Determine the (X, Y) coordinate at the center of the cell enclosing the given text.  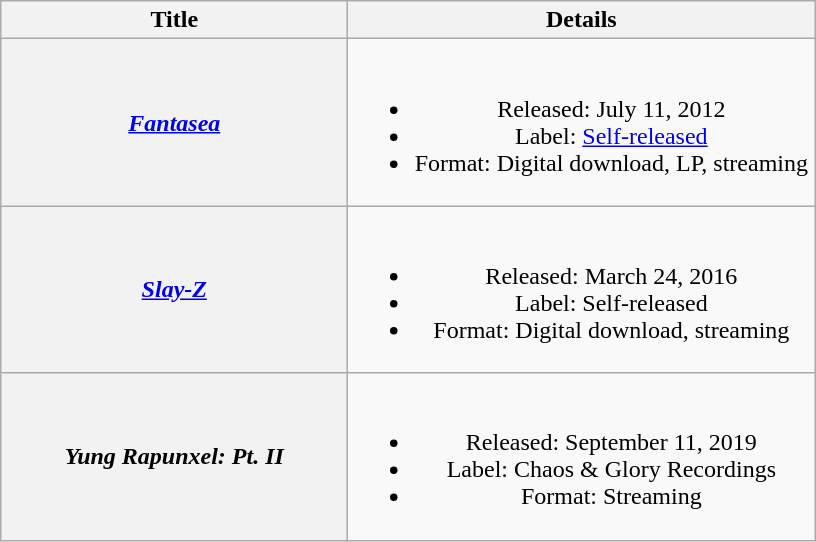
Details (582, 20)
Released: July 11, 2012Label: Self-releasedFormat: Digital download, LP, streaming (582, 122)
Title (174, 20)
Fantasea (174, 122)
Yung Rapunxel: Pt. II (174, 456)
Released: September 11, 2019Label: Chaos & Glory RecordingsFormat: Streaming (582, 456)
Released: March 24, 2016Label: Self-releasedFormat: Digital download, streaming (582, 290)
Slay-Z (174, 290)
